From the cell containing the given text, extract its center point as (x, y) coordinate. 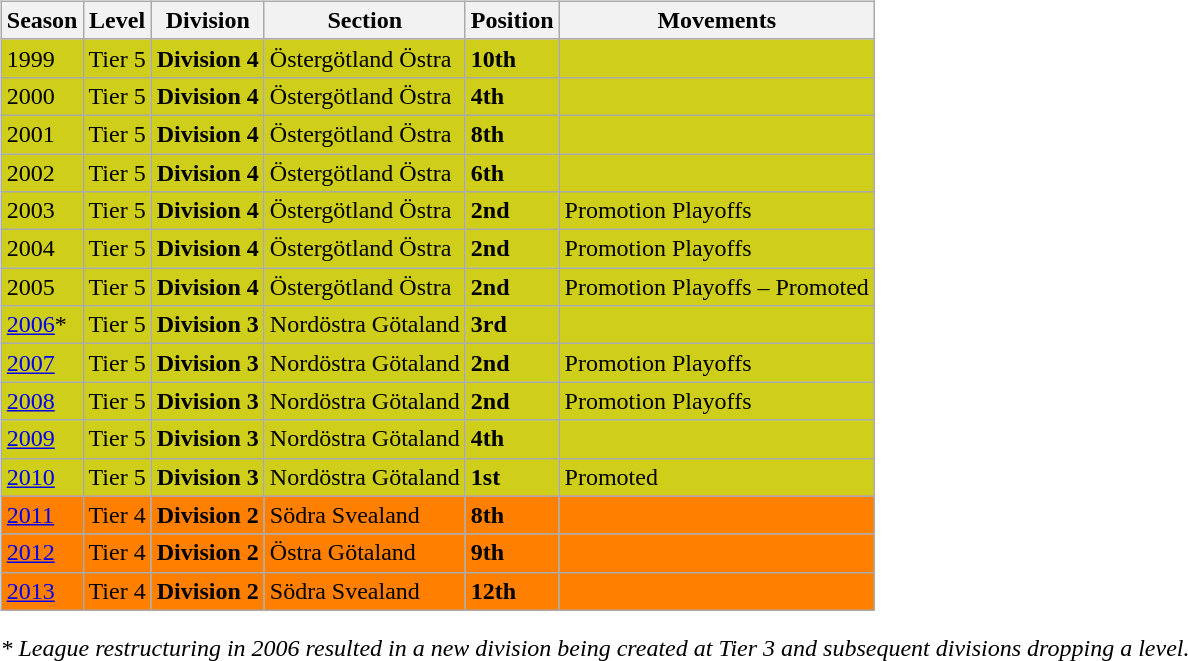
2003 (42, 211)
2008 (42, 401)
9th (512, 553)
2007 (42, 363)
1999 (42, 58)
Promotion Playoffs – Promoted (716, 287)
2001 (42, 134)
Position (512, 20)
2002 (42, 173)
2010 (42, 477)
2009 (42, 439)
2011 (42, 515)
Movements (716, 20)
2013 (42, 591)
2000 (42, 96)
2012 (42, 553)
2005 (42, 287)
3rd (512, 325)
Division (208, 20)
Season (42, 20)
12th (512, 591)
2006* (42, 325)
10th (512, 58)
6th (512, 173)
2004 (42, 249)
1st (512, 477)
Östra Götaland (364, 553)
Level (117, 20)
Section (364, 20)
Promoted (716, 477)
